Locate the cell with the specified text and output its [x, y] center coordinate. 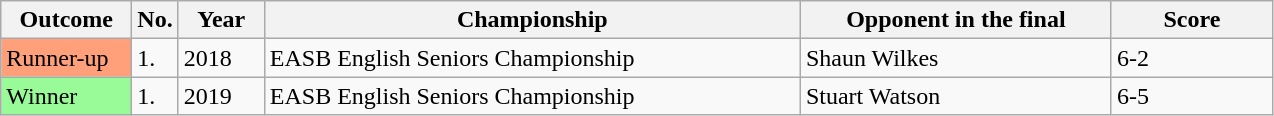
2018 [221, 58]
Year [221, 20]
6-2 [1192, 58]
2019 [221, 96]
Stuart Watson [956, 96]
Runner-up [66, 58]
Winner [66, 96]
Score [1192, 20]
Outcome [66, 20]
6-5 [1192, 96]
Shaun Wilkes [956, 58]
Opponent in the final [956, 20]
No. [155, 20]
Championship [532, 20]
